Determine the [X, Y] coordinate at the center of the cell enclosing the given text.  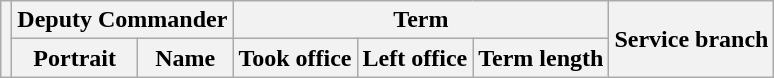
Name [186, 58]
Portrait [75, 58]
Term length [541, 58]
Left office [415, 58]
Service branch [692, 39]
Deputy Commander [122, 20]
Took office [295, 58]
Term [421, 20]
